For the text-containing cell, return its midpoint in [X, Y] coordinate format. 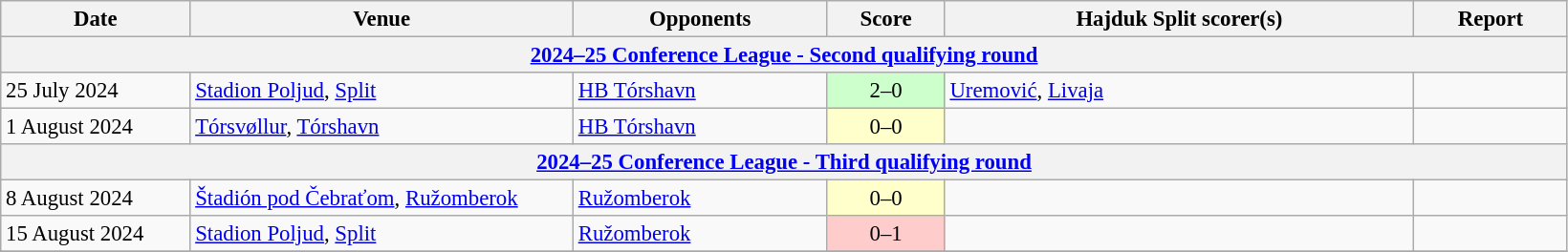
0–1 [885, 234]
Uremović, Livaja [1180, 91]
Venue [382, 19]
Report [1492, 19]
8 August 2024 [96, 199]
Hajduk Split scorer(s) [1180, 19]
Opponents [700, 19]
Date [96, 19]
Štadión pod Čebraťom, Ružomberok [382, 199]
2024–25 Conference League - Second qualifying round [784, 55]
Tórsvøllur, Tórshavn [382, 127]
1 August 2024 [96, 127]
25 July 2024 [96, 91]
15 August 2024 [96, 234]
2024–25 Conference League - Third qualifying round [784, 162]
Score [885, 19]
2–0 [885, 91]
